Search for the cell housing the specified text and yield its [X, Y] center coordinate. 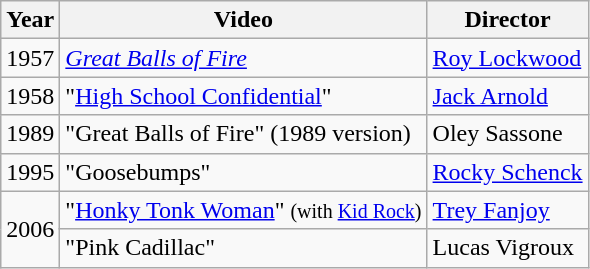
Great Balls of Fire [244, 58]
"High School Confidential" [244, 96]
Video [244, 20]
Oley Sassone [508, 134]
"Goosebumps" [244, 172]
"Honky Tonk Woman" (with Kid Rock) [244, 210]
Year [30, 20]
1958 [30, 96]
1989 [30, 134]
2006 [30, 229]
Lucas Vigroux [508, 248]
Director [508, 20]
Roy Lockwood [508, 58]
"Great Balls of Fire" (1989 version) [244, 134]
1995 [30, 172]
"Pink Cadillac" [244, 248]
Rocky Schenck [508, 172]
Jack Arnold [508, 96]
1957 [30, 58]
Trey Fanjoy [508, 210]
